Output the (x, y) coordinate of the center of the cell containing the given text.  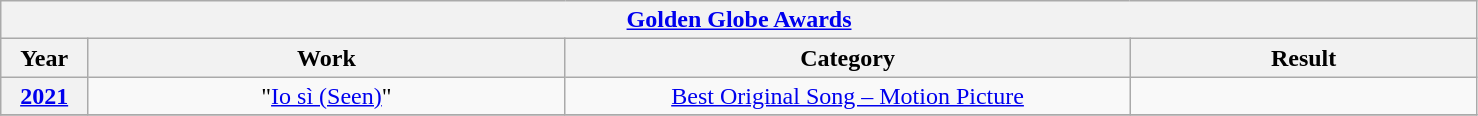
Best Original Song – Motion Picture (848, 96)
Golden Globe Awards (740, 20)
Work (327, 58)
2021 (44, 96)
"Io sì (Seen)" (327, 96)
Result (1304, 58)
Category (848, 58)
Year (44, 58)
